From the cell containing the given text, extract its center point as (X, Y) coordinate. 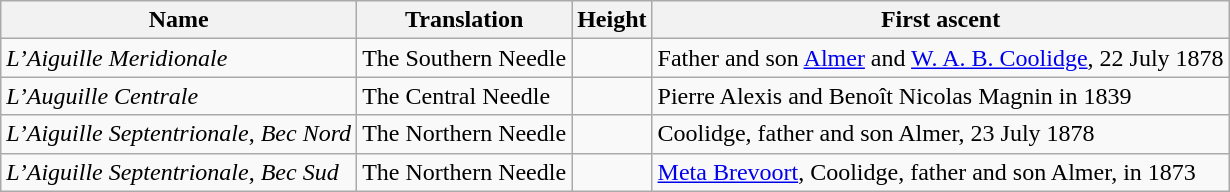
Pierre Alexis and Benoît Nicolas Magnin in 1839 (940, 96)
L’Aiguille Septentrionale, Bec Sud (179, 172)
Coolidge, father and son Almer, 23 July 1878 (940, 134)
L’Aiguille Septentrionale, Bec Nord (179, 134)
The Southern Needle (464, 58)
Father and son Almer and W. A. B. Coolidge, 22 July 1878 (940, 58)
Name (179, 20)
Translation (464, 20)
The Central Needle (464, 96)
Meta Brevoort, Coolidge, father and son Almer, in 1873 (940, 172)
L’Auguille Centrale (179, 96)
L’Aiguille Meridionale (179, 58)
First ascent (940, 20)
Height (612, 20)
